Capture the cell that displays the provided text and extract its (x, y) central coordinate. 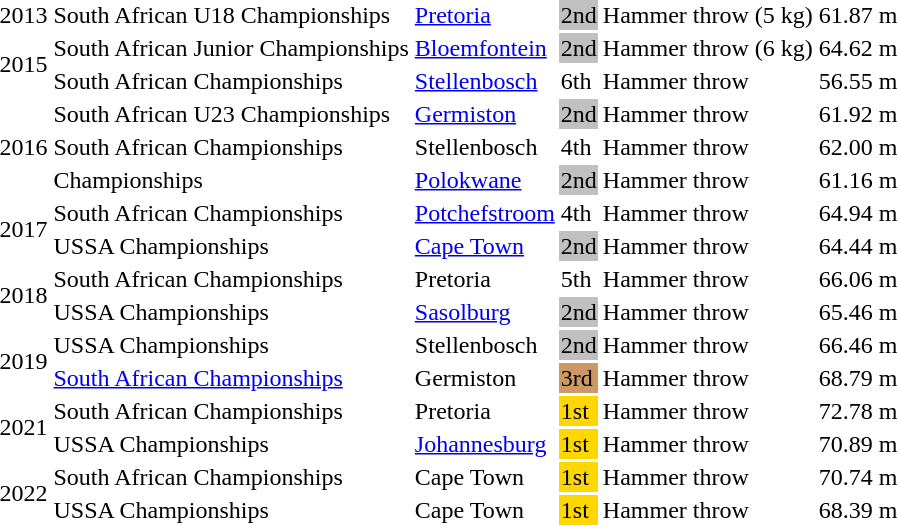
3rd (578, 378)
Championships (231, 180)
South African Junior Championships (231, 48)
Polokwane (484, 180)
6th (578, 81)
Hammer throw (5 kg) (708, 15)
Sasolburg (484, 312)
5th (578, 279)
South African U18 Championships (231, 15)
Johannesburg (484, 444)
South African U23 Championships (231, 114)
Bloemfontein (484, 48)
Potchefstroom (484, 213)
Hammer throw (6 kg) (708, 48)
